Output the [X, Y] coordinate of the center of the cell containing the given text.  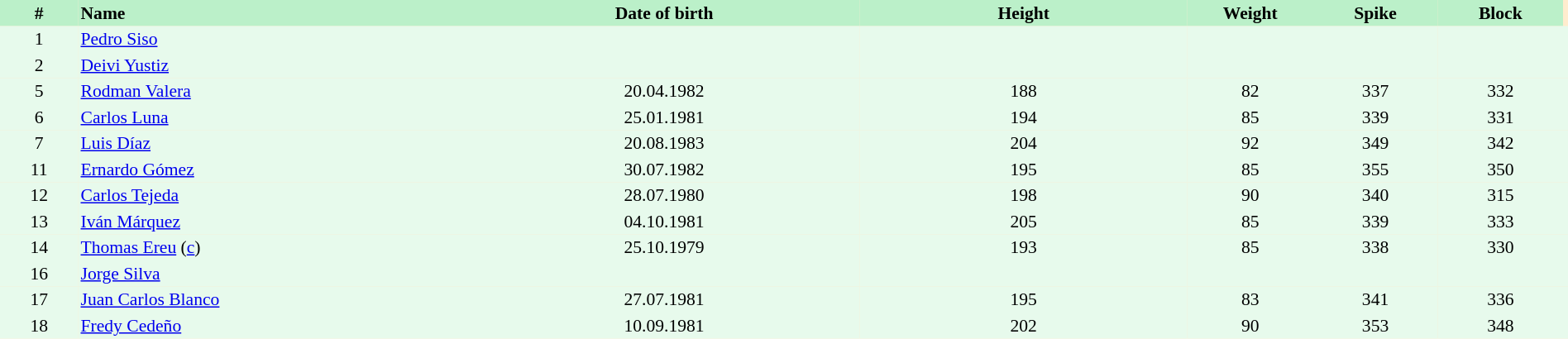
350 [1500, 169]
202 [1024, 326]
20.04.1982 [664, 91]
193 [1024, 248]
20.08.1983 [664, 144]
28.07.1980 [664, 195]
340 [1374, 195]
332 [1500, 91]
198 [1024, 195]
194 [1024, 117]
Deivi Yustiz [273, 65]
333 [1500, 222]
Luis Díaz [273, 144]
Carlos Tejeda [273, 195]
331 [1500, 117]
338 [1374, 248]
341 [1374, 299]
Pedro Siso [273, 40]
27.07.1981 [664, 299]
83 [1250, 299]
25.10.1979 [664, 248]
# [39, 13]
Jorge Silva [273, 274]
355 [1374, 169]
Block [1500, 13]
Thomas Ereu (c) [273, 248]
30.07.1982 [664, 169]
337 [1374, 91]
7 [39, 144]
1 [39, 40]
Rodman Valera [273, 91]
04.10.1981 [664, 222]
188 [1024, 91]
14 [39, 248]
330 [1500, 248]
17 [39, 299]
349 [1374, 144]
82 [1250, 91]
Juan Carlos Blanco [273, 299]
10.09.1981 [664, 326]
336 [1500, 299]
353 [1374, 326]
18 [39, 326]
204 [1024, 144]
Ernardo Gómez [273, 169]
Iván Márquez [273, 222]
315 [1500, 195]
12 [39, 195]
2 [39, 65]
92 [1250, 144]
Weight [1250, 13]
11 [39, 169]
Height [1024, 13]
Date of birth [664, 13]
13 [39, 222]
348 [1500, 326]
25.01.1981 [664, 117]
205 [1024, 222]
Carlos Luna [273, 117]
342 [1500, 144]
5 [39, 91]
Name [273, 13]
16 [39, 274]
6 [39, 117]
Fredy Cedeño [273, 326]
Spike [1374, 13]
